Find where the given text appears and provide that cell's center as (X, Y) coordinate. 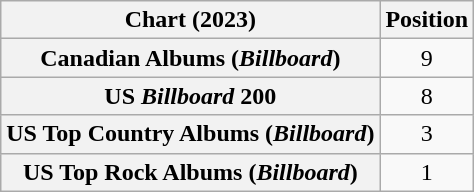
1 (427, 172)
US Top Rock Albums (Billboard) (190, 172)
US Top Country Albums (Billboard) (190, 134)
3 (427, 134)
Position (427, 20)
8 (427, 96)
Chart (2023) (190, 20)
US Billboard 200 (190, 96)
Canadian Albums (Billboard) (190, 58)
9 (427, 58)
